Find where the given text appears and provide that cell's center as (X, Y) coordinate. 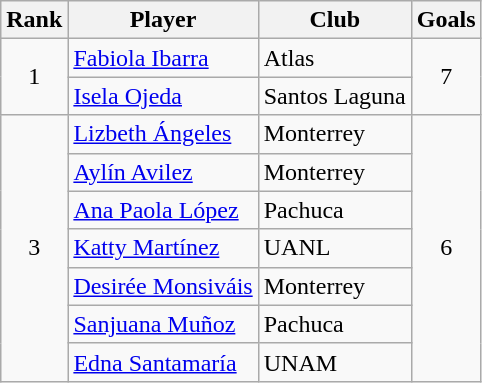
Edna Santamaría (163, 362)
Lizbeth Ángeles (163, 134)
Ana Paola López (163, 210)
Player (163, 20)
Atlas (334, 58)
Katty Martínez (163, 248)
Aylín Avilez (163, 172)
Isela Ojeda (163, 96)
3 (34, 248)
Sanjuana Muñoz (163, 324)
1 (34, 77)
Santos Laguna (334, 96)
Club (334, 20)
Desirée Monsiváis (163, 286)
7 (446, 77)
UANL (334, 248)
Rank (34, 20)
Fabiola Ibarra (163, 58)
6 (446, 248)
UNAM (334, 362)
Goals (446, 20)
